Return (X, Y) of the center of cell containing provided text 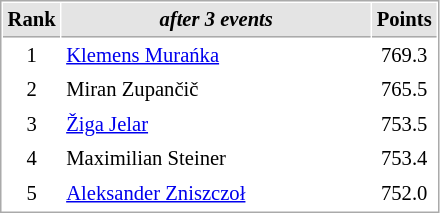
Aleksander Zniszczoł (216, 194)
after 3 events (216, 20)
3 (32, 124)
769.3 (404, 56)
752.0 (404, 194)
Maximilian Steiner (216, 158)
Miran Zupančič (216, 90)
Žiga Jelar (216, 124)
2 (32, 90)
753.4 (404, 158)
5 (32, 194)
4 (32, 158)
Rank (32, 20)
Klemens Murańka (216, 56)
753.5 (404, 124)
Points (404, 20)
1 (32, 56)
765.5 (404, 90)
